Capture the cell that displays the provided text and extract its (x, y) central coordinate. 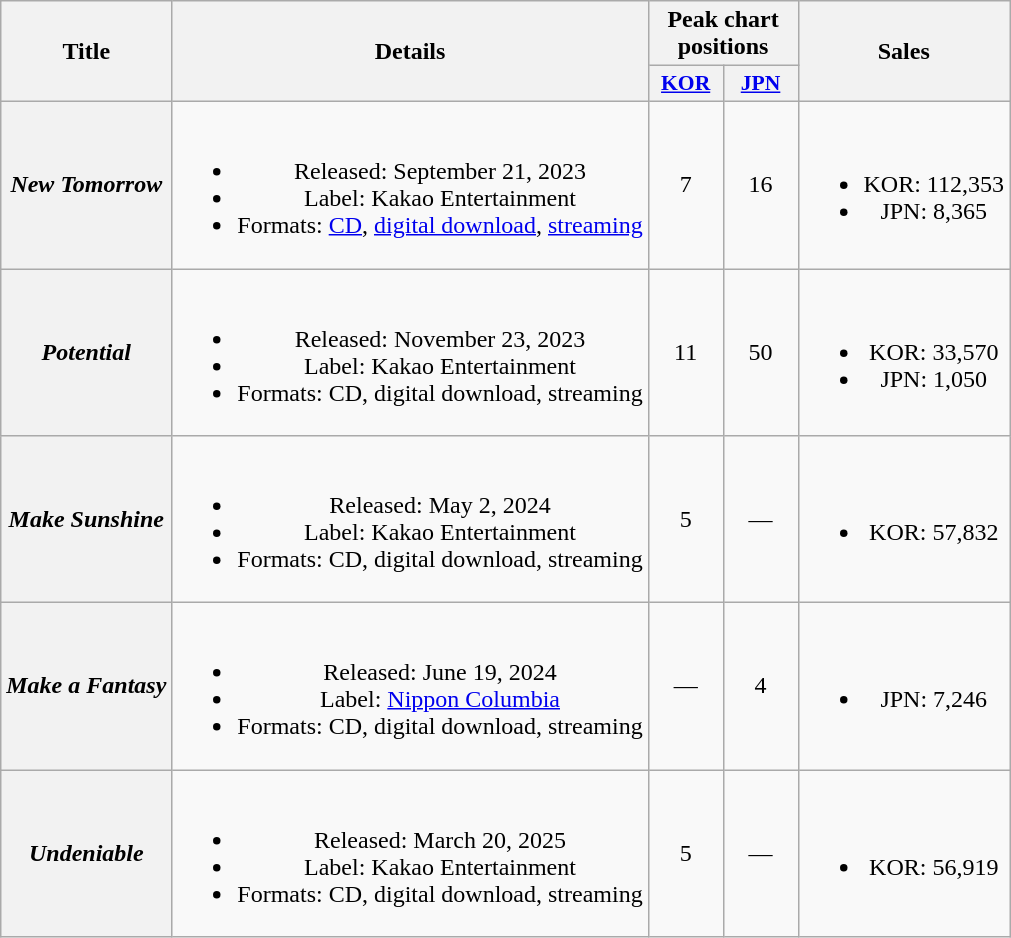
16 (760, 184)
KOR: 33,570JPN: 1,050 (904, 352)
Undeniable (86, 854)
JPN (760, 84)
Make Sunshine (86, 520)
Released: September 21, 2023Label: Kakao EntertainmentFormats: CD, digital download, streaming (410, 184)
KOR (686, 84)
KOR: 56,919 (904, 854)
50 (760, 352)
Details (410, 52)
Potential (86, 352)
New Tomorrow (86, 184)
Released: June 19, 2024Label: Nippon ColumbiaFormats: CD, digital download, streaming (410, 686)
4 (760, 686)
JPN: 7,246 (904, 686)
Title (86, 52)
Sales (904, 52)
7 (686, 184)
KOR: 57,832 (904, 520)
KOR: 112,353JPN: 8,365 (904, 184)
Released: May 2, 2024Label: Kakao EntertainmentFormats: CD, digital download, streaming (410, 520)
11 (686, 352)
Released: November 23, 2023Label: Kakao EntertainmentFormats: CD, digital download, streaming (410, 352)
Make a Fantasy (86, 686)
Released: March 20, 2025Label: Kakao EntertainmentFormats: CD, digital download, streaming (410, 854)
Peak chart positions (723, 34)
